Find where the given text appears and provide that cell's center as (x, y) coordinate. 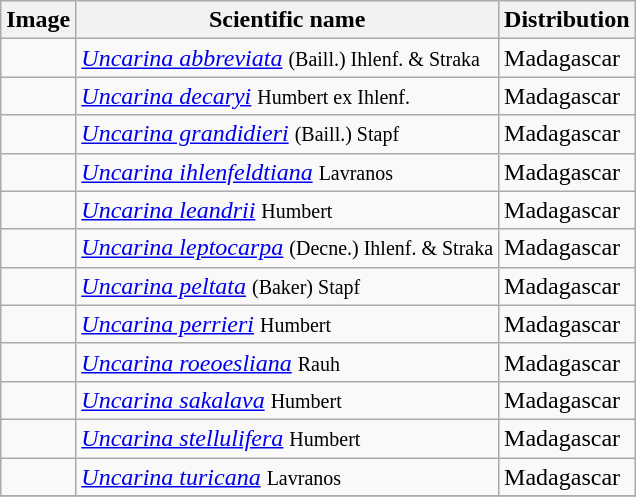
Uncarina leptocarpa (Decne.) Ihlenf. & Straka (288, 248)
Scientific name (288, 20)
Image (38, 20)
Uncarina leandrii Humbert (288, 210)
Uncarina decaryi Humbert ex Ihlenf. (288, 96)
Uncarina grandidieri (Baill.) Stapf (288, 134)
Uncarina abbreviata (Baill.) Ihlenf. & Straka (288, 58)
Uncarina sakalava Humbert (288, 400)
Uncarina turicana Lavranos (288, 477)
Distribution (567, 20)
Uncarina perrieri Humbert (288, 324)
Uncarina ihlenfeldtiana Lavranos (288, 172)
Uncarina peltata (Baker) Stapf (288, 286)
Uncarina roeoesliana Rauh (288, 362)
Uncarina stellulifera Humbert (288, 438)
